Detect which cell encompasses the target text, then output its (x, y) center coordinate. 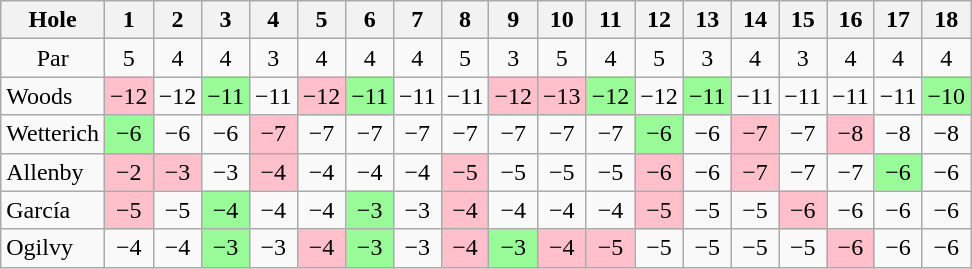
13 (707, 20)
García (53, 210)
Par (53, 58)
−2 (130, 172)
14 (755, 20)
10 (562, 20)
Wetterich (53, 134)
−10 (946, 96)
17 (898, 20)
7 (417, 20)
Woods (53, 96)
15 (803, 20)
1 (130, 20)
Ogilvy (53, 248)
16 (851, 20)
Allenby (53, 172)
11 (610, 20)
18 (946, 20)
12 (660, 20)
2 (178, 20)
9 (514, 20)
−13 (562, 96)
8 (465, 20)
Hole (53, 20)
6 (370, 20)
